Return the [x, y] coordinate for the center point of the cell that contains the specified text.  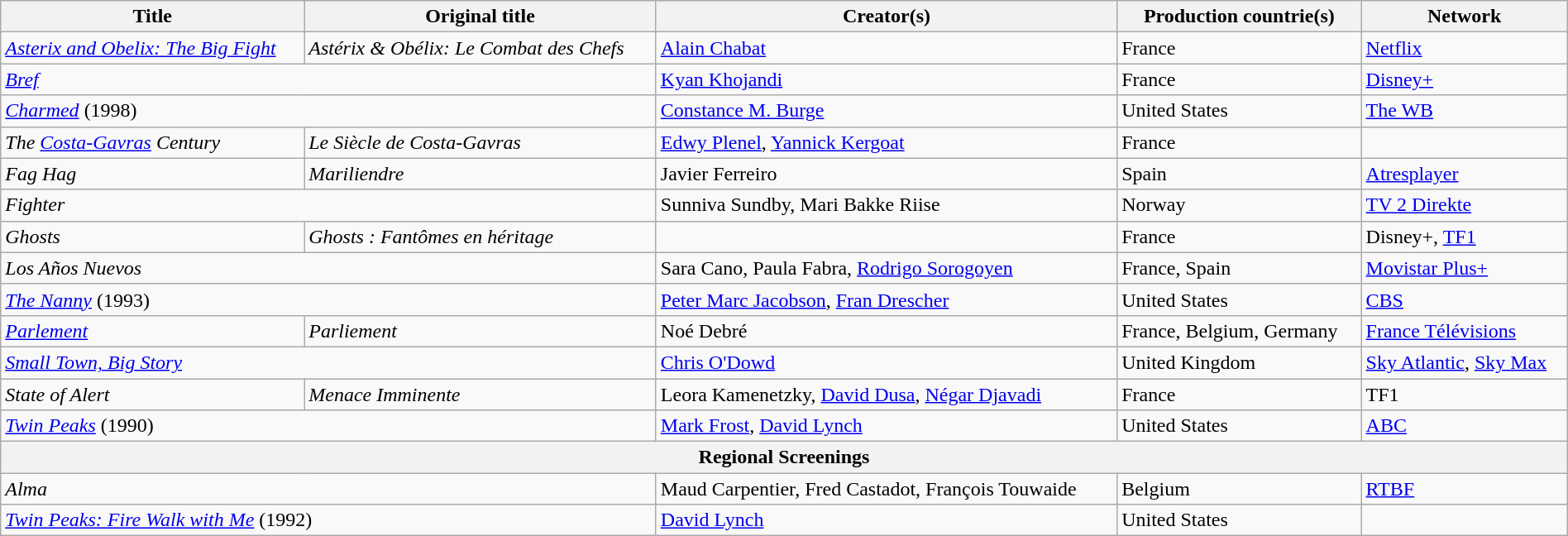
Disney+ [1464, 79]
Ghosts : Fantômes en héritage [480, 237]
RTBF [1464, 489]
Asterix and Obelix: The Big Fight [152, 48]
Alain Chabat [887, 48]
Le Siècle de Costa-Gavras [480, 142]
The Costa-Gavras Century [152, 142]
Small Town, Big Story [329, 362]
Creator(s) [887, 17]
Movistar Plus+ [1464, 268]
Chris O'Dowd [887, 362]
State of Alert [152, 395]
Peter Marc Jacobson, Fran Drescher [887, 299]
TV 2 Direkte [1464, 205]
Atresplayer [1464, 174]
Parlement [152, 331]
Belgium [1239, 489]
France, Belgium, Germany [1239, 331]
Maud Carpentier, Fred Castadot, François Touwaide [887, 489]
TF1 [1464, 395]
Twin Peaks: Fire Walk with Me (1992) [329, 520]
Production countrie(s) [1239, 17]
Constance M. Burge [887, 111]
ABC [1464, 426]
Fag Hag [152, 174]
CBS [1464, 299]
Disney+, TF1 [1464, 237]
Mark Frost, David Lynch [887, 426]
Astérix & Obélix: Le Combat des Chefs [480, 48]
Netflix [1464, 48]
Los Años Nuevos [329, 268]
Kyan Khojandi [887, 79]
Charmed (1998) [329, 111]
France, Spain [1239, 268]
Javier Ferreiro [887, 174]
France Télévisions [1464, 331]
Norway [1239, 205]
Title [152, 17]
Fighter [329, 205]
Mariliendre [480, 174]
Ghosts [152, 237]
Spain [1239, 174]
Bref [329, 79]
Original title [480, 17]
The WB [1464, 111]
United Kingdom [1239, 362]
Menace Imminente [480, 395]
Leora Kamenetzky, David Dusa, Négar Djavadi [887, 395]
Sara Cano, Paula Fabra, Rodrigo Sorogoyen [887, 268]
Network [1464, 17]
Alma [329, 489]
Regional Screenings [784, 457]
Edwy Plenel, Yannick Kergoat [887, 142]
Parliement [480, 331]
The Nanny (1993) [329, 299]
Twin Peaks (1990) [329, 426]
Sky Atlantic, Sky Max [1464, 362]
Noé Debré [887, 331]
Sunniva Sundby, Mari Bakke Riise [887, 205]
David Lynch [887, 520]
